Provide the (X, Y) coordinate of the cell's center where the given text is located.  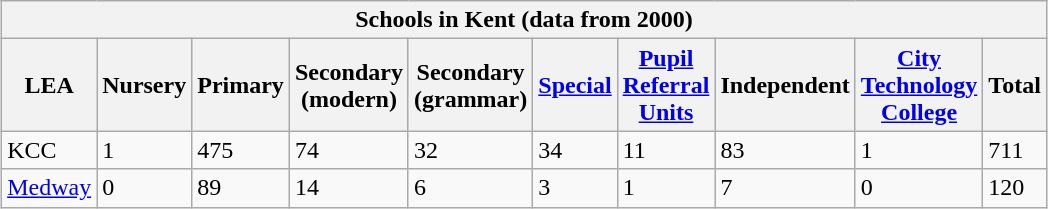
KCC (50, 150)
Medway (50, 188)
475 (241, 150)
83 (785, 150)
14 (348, 188)
Secondary (grammar) (470, 85)
120 (1015, 188)
Independent (785, 85)
City Technology College (919, 85)
Pupil Referral Units (666, 85)
3 (575, 188)
6 (470, 188)
89 (241, 188)
Special (575, 85)
Primary (241, 85)
32 (470, 150)
LEA (50, 85)
Schools in Kent (data from 2000) (524, 20)
Total (1015, 85)
7 (785, 188)
34 (575, 150)
Secondary (modern) (348, 85)
11 (666, 150)
711 (1015, 150)
74 (348, 150)
Nursery (144, 85)
